Capture the cell that displays the provided text and extract its [X, Y] central coordinate. 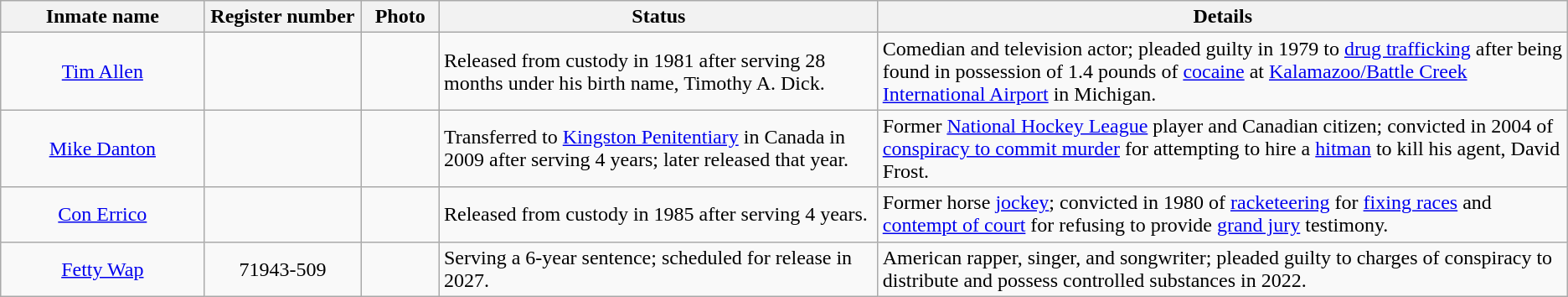
Fetty Wap [102, 268]
Former horse jockey; convicted in 1980 of racketeering for fixing races and contempt of court for refusing to provide grand jury testimony. [1223, 215]
American rapper, singer, and songwriter; pleaded guilty to charges of conspiracy to distribute and possess controlled substances in 2022. [1223, 268]
Released from custody in 1985 after serving 4 years. [658, 215]
Details [1223, 17]
Status [658, 17]
Tim Allen [102, 71]
Inmate name [102, 17]
71943-509 [283, 268]
Released from custody in 1981 after serving 28 months under his birth name, Timothy A. Dick. [658, 71]
Photo [400, 17]
Con Errico [102, 215]
Transferred to Kingston Penitentiary in Canada in 2009 after serving 4 years; later released that year. [658, 148]
Serving a 6-year sentence; scheduled for release in 2027. [658, 268]
Register number [283, 17]
Mike Danton [102, 148]
